From the cell containing the given text, extract its center point as [x, y] coordinate. 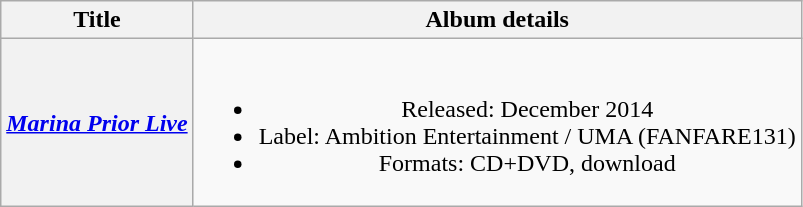
Title [97, 20]
Album details [497, 20]
Marina Prior Live [97, 122]
Released: December 2014Label: Ambition Entertainment / UMA (FANFARE131)Formats: CD+DVD, download [497, 122]
